From the cell containing the given text, extract its center point as [X, Y] coordinate. 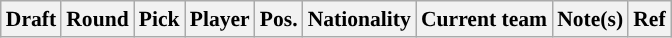
Pos. [279, 19]
Note(s) [590, 19]
Player [220, 19]
Pick [160, 19]
Ref [649, 19]
Draft [31, 19]
Round [98, 19]
Current team [484, 19]
Nationality [360, 19]
